Extract the [X, Y] coordinate from the center of the cell holding the provided text.  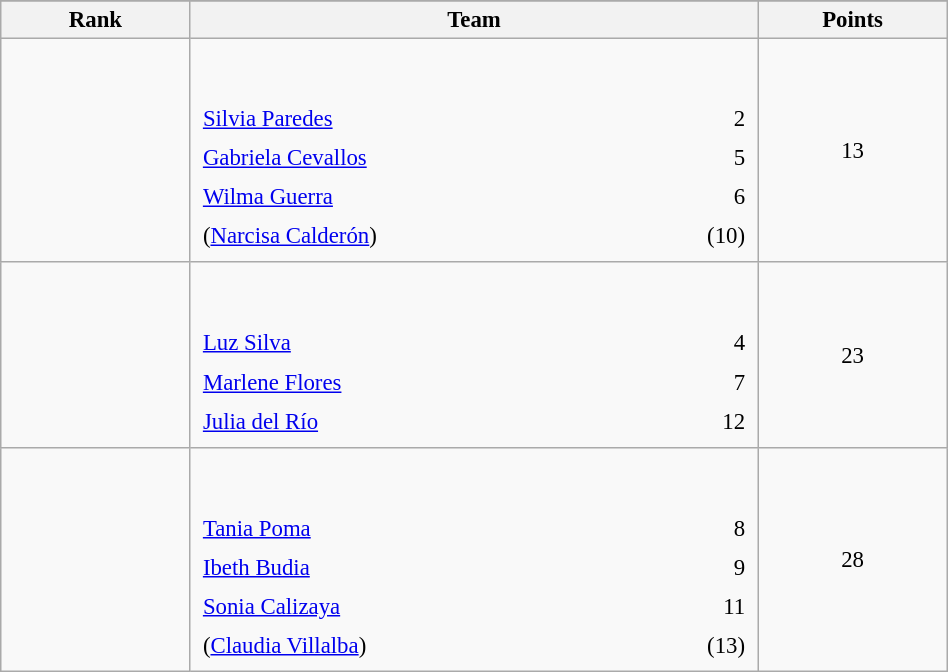
Luz Silva 4 Marlene Flores 7 Julia del Río 12 [474, 354]
(10) [693, 236]
13 [852, 151]
28 [852, 559]
Marlene Flores [424, 382]
11 [691, 606]
Tania Poma 8 Ibeth Budia 9 Sonia Calizaya 11 (Claudia Villalba) (13) [474, 559]
Tania Poma [414, 528]
12 [700, 421]
Points [852, 20]
Luz Silva [424, 343]
(Narcisa Calderón) [416, 236]
Sonia Calizaya [414, 606]
7 [700, 382]
(Claudia Villalba) [414, 645]
2 [693, 119]
(13) [691, 645]
Gabriela Cevallos [416, 158]
5 [693, 158]
9 [691, 567]
Rank [96, 20]
6 [693, 197]
8 [691, 528]
Silvia Paredes 2 Gabriela Cevallos 5 Wilma Guerra 6 (Narcisa Calderón) (10) [474, 151]
Wilma Guerra [416, 197]
Ibeth Budia [414, 567]
Silvia Paredes [416, 119]
Team [474, 20]
4 [700, 343]
Julia del Río [424, 421]
23 [852, 354]
